Capture the cell that displays the provided text and extract its (X, Y) central coordinate. 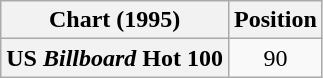
90 (276, 58)
Chart (1995) (115, 20)
Position (276, 20)
US Billboard Hot 100 (115, 58)
